Determine the (x, y) coordinate at the center of the cell enclosing the given text.  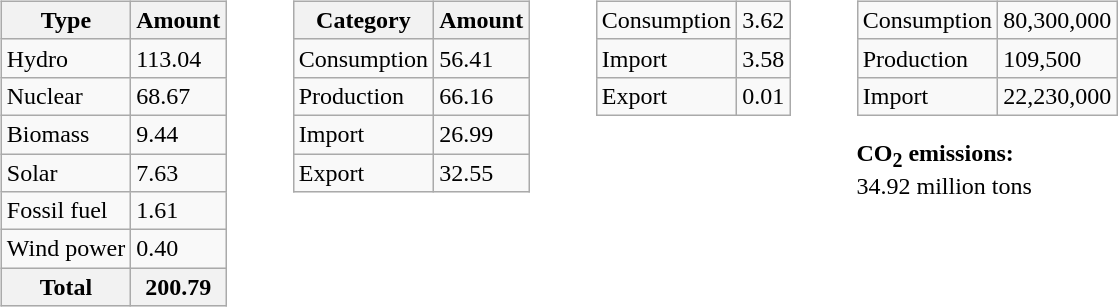
Hydro (66, 58)
3.62 (764, 20)
68.67 (178, 96)
Solar (66, 173)
Wind power (66, 249)
Total (66, 287)
Type (66, 20)
56.41 (482, 58)
Nuclear (66, 96)
Fossil fuel (66, 211)
1.61 (178, 211)
66.16 (482, 96)
113.04 (178, 58)
26.99 (482, 134)
0.01 (764, 96)
109,500 (1058, 58)
Category (363, 20)
0.40 (178, 249)
22,230,000 (1058, 96)
7.63 (178, 173)
32.55 (482, 173)
3.58 (764, 58)
Biomass (66, 134)
80,300,000 (1058, 20)
200.79 (178, 287)
9.44 (178, 134)
